Return the [X, Y] coordinate for the center point of the cell that contains the specified text.  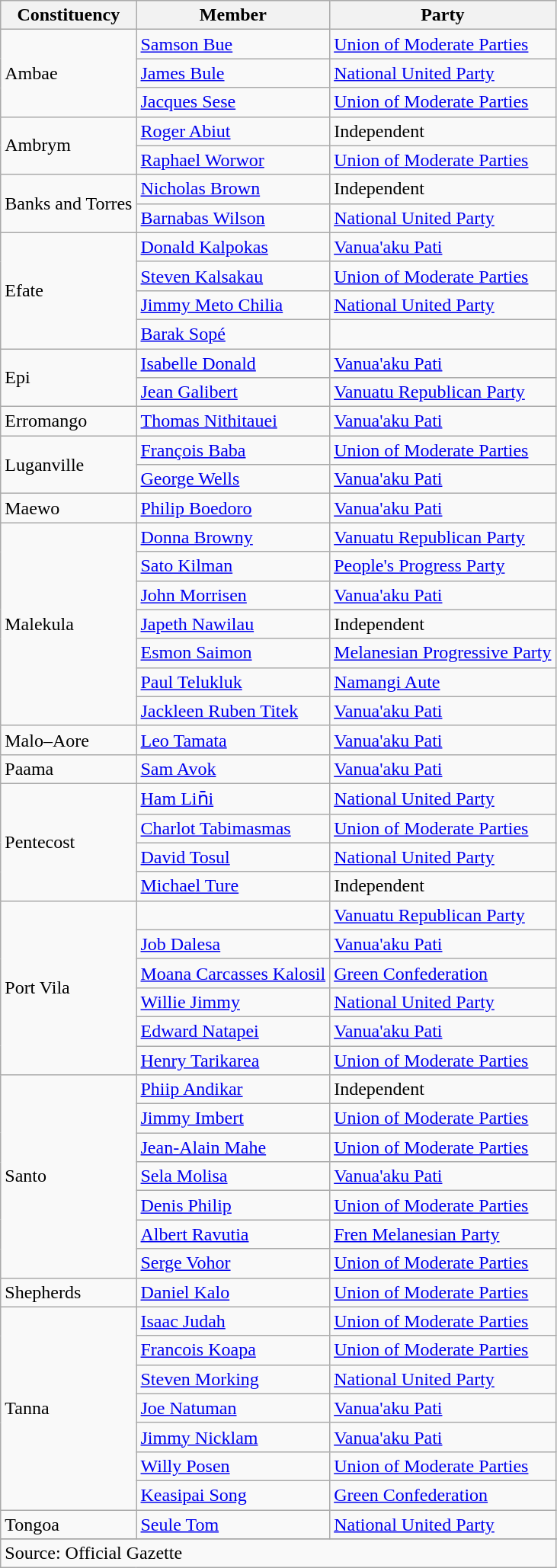
Isabelle Donald [233, 363]
Port Vila [69, 987]
Tanna [69, 1408]
Daniel Kalo [233, 1292]
Sela Molisa [233, 1176]
Barnabas Wilson [233, 218]
Serge Vohor [233, 1263]
Jacques Sese [233, 102]
Santo [69, 1176]
John Morrisen [233, 595]
Willy Posen [233, 1466]
Phiip Andikar [233, 1090]
Jimmy Nicklam [233, 1437]
Keasipai Song [233, 1495]
Maewo [69, 508]
Jean-Alain Mahe [233, 1147]
Epi [69, 378]
Esmon Saimon [233, 653]
Seule Tom [233, 1525]
Albert Ravutia [233, 1234]
Sato Kilman [233, 566]
Melanesian Progressive Party [443, 653]
Party [443, 15]
Jimmy Imbert [233, 1118]
Joe Natuman [233, 1408]
Denis Philip [233, 1205]
Paul Telukluk [233, 682]
Source: Official Gazette [278, 1554]
Henry Tarikarea [233, 1060]
Ham Lin̄i [233, 798]
Moana Carcasses Kalosil [233, 973]
Efate [69, 290]
Steven Morking [233, 1379]
Raphael Worwor [233, 160]
Ambrym [69, 146]
Job Dalesa [233, 944]
Donald Kalpokas [233, 247]
Banks and Torres [69, 203]
Fren Melanesian Party [443, 1234]
Malekula [69, 624]
Philip Boedoro [233, 508]
Jimmy Meto Chilia [233, 305]
Shepherds [69, 1292]
Steven Kalsakau [233, 276]
David Tosul [233, 857]
Willie Jimmy [233, 1002]
Sam Avok [233, 769]
George Wells [233, 479]
Jackleen Ruben Titek [233, 711]
Paama [69, 769]
Edward Natapei [233, 1031]
Barak Sopé [233, 334]
Malo–Aore [69, 740]
Isaac Judah [233, 1321]
Francois Koapa [233, 1350]
Namangi Aute [443, 682]
Donna Browny [233, 537]
James Bule [233, 73]
Nicholas Brown [233, 189]
Jean Galibert [233, 392]
Roger Abiut [233, 131]
People's Progress Party [443, 566]
Tongoa [69, 1525]
Constituency [69, 15]
Ambae [69, 73]
Member [233, 15]
Erromango [69, 421]
Japeth Nawilau [233, 624]
Thomas Nithitauei [233, 421]
Michael Ture [233, 886]
Leo Tamata [233, 740]
François Baba [233, 450]
Pentecost [69, 842]
Samson Bue [233, 44]
Luganville [69, 465]
Charlot Tabimasmas [233, 828]
